Scan for the cell matching the given text and deliver its (X, Y) coordinate at center. 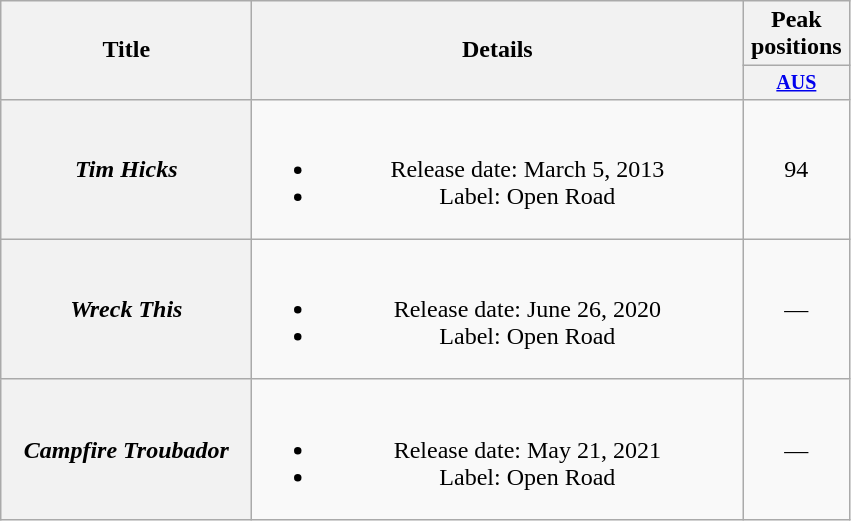
Details (498, 50)
AUS (796, 82)
Tim Hicks (126, 169)
Title (126, 50)
Release date: May 21, 2021Label: Open Road (498, 449)
Peak positions (796, 34)
Release date: March 5, 2013Label: Open Road (498, 169)
94 (796, 169)
Release date: June 26, 2020Label: Open Road (498, 309)
Campfire Troubador (126, 449)
Wreck This (126, 309)
